Find where the given text appears and provide that cell's center as [X, Y] coordinate. 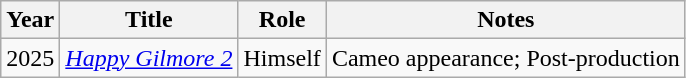
Cameo appearance; Post-production [506, 58]
Role [282, 20]
Notes [506, 20]
Year [30, 20]
Happy Gilmore 2 [149, 58]
Himself [282, 58]
2025 [30, 58]
Title [149, 20]
